Determine the (X, Y) coordinate at the center of the cell enclosing the given text.  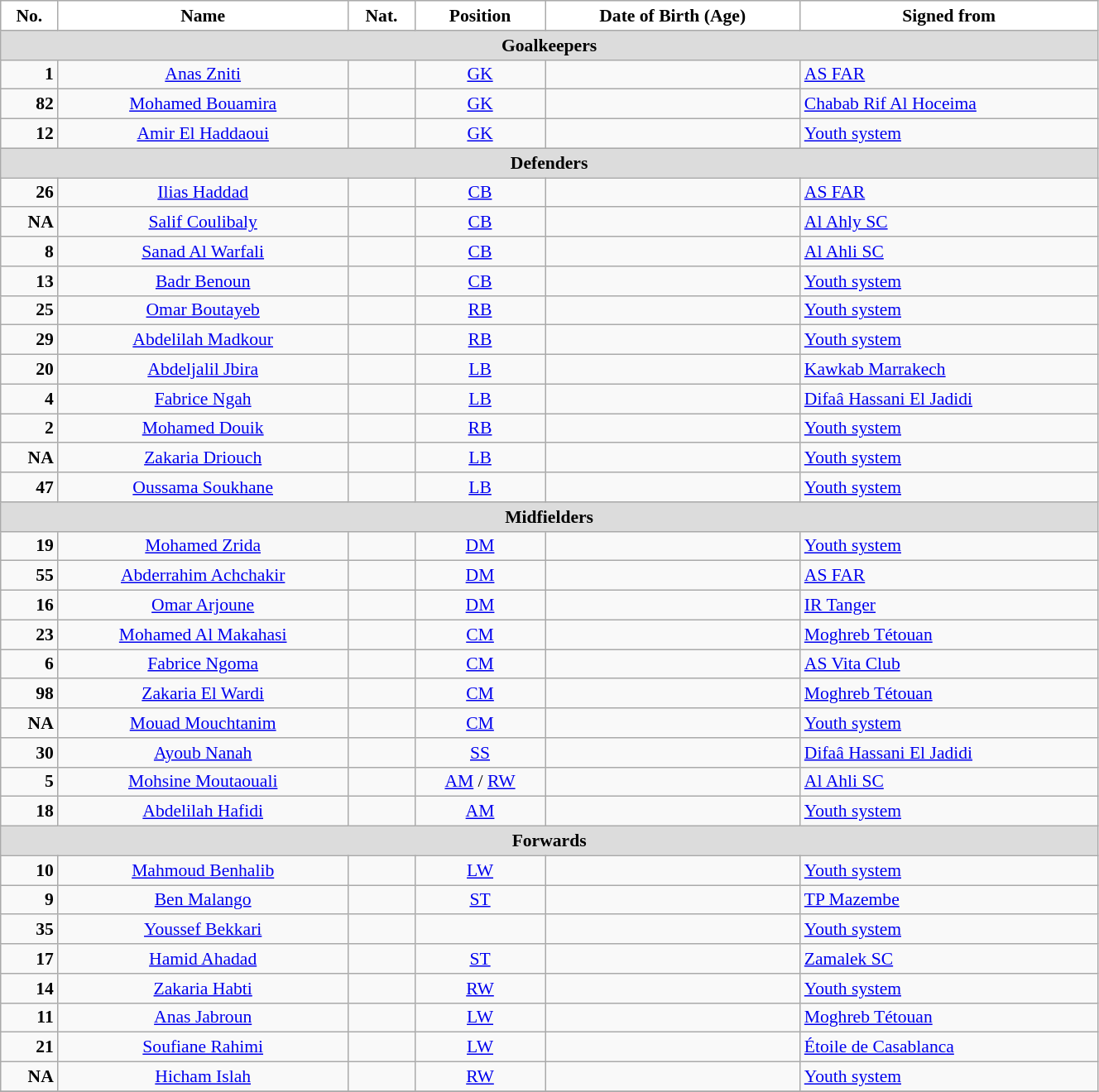
Signed from (949, 16)
Nat. (382, 16)
17 (30, 959)
16 (30, 606)
Forwards (549, 841)
21 (30, 1047)
11 (30, 1018)
14 (30, 989)
23 (30, 635)
Anas Zniti (204, 74)
Mohamed Bouamira (204, 104)
Mohamed Al Makahasi (204, 635)
Goalkeepers (549, 45)
9 (30, 900)
Zakaria El Wardi (204, 694)
Kawkab Marrakech (949, 370)
18 (30, 812)
25 (30, 310)
4 (30, 399)
IR Tanger (949, 606)
Fabrice Ngah (204, 399)
Abdelilah Hafidi (204, 812)
Anas Jabroun (204, 1018)
20 (30, 370)
TP Mazembe (949, 900)
Position (480, 16)
Sanad Al Warfali (204, 251)
10 (30, 870)
82 (30, 104)
Midfielders (549, 517)
Zamalek SC (949, 959)
Omar Arjoune (204, 606)
29 (30, 340)
Youssef Bekkari (204, 930)
Hamid Ahadad (204, 959)
Abderrahim Achchakir (204, 576)
AM / RW (480, 782)
Mahmoud Benhalib (204, 870)
Ayoub Nanah (204, 753)
AS Vita Club (949, 664)
Ilias Haddad (204, 193)
Étoile de Casablanca (949, 1047)
Abdeljalil Jbira (204, 370)
Hicham Islah (204, 1077)
35 (30, 930)
Defenders (549, 163)
6 (30, 664)
Ben Malango (204, 900)
AM (480, 812)
Mouad Mouchtanim (204, 723)
98 (30, 694)
Name (204, 16)
Oussama Soukhane (204, 487)
No. (30, 16)
Fabrice Ngoma (204, 664)
Zakaria Driouch (204, 458)
1 (30, 74)
13 (30, 281)
Mohamed Zrida (204, 546)
Badr Benoun (204, 281)
2 (30, 429)
12 (30, 134)
SS (480, 753)
Omar Boutayeb (204, 310)
47 (30, 487)
Amir El Haddaoui (204, 134)
8 (30, 251)
Al Ahly SC (949, 223)
Zakaria Habti (204, 989)
Chabab Rif Al Hoceima (949, 104)
Soufiane Rahimi (204, 1047)
30 (30, 753)
5 (30, 782)
55 (30, 576)
Mohamed Douik (204, 429)
19 (30, 546)
26 (30, 193)
Abdelilah Madkour (204, 340)
Date of Birth (Age) (673, 16)
Mohsine Moutaouali (204, 782)
Salif Coulibaly (204, 223)
